Search for the cell housing the specified text and yield its (x, y) center coordinate. 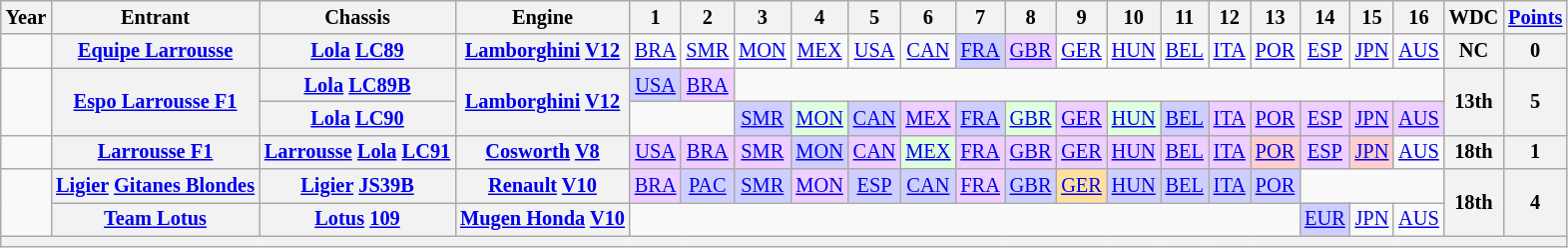
Lola LC89 (357, 51)
Year (26, 17)
Lotus 109 (357, 219)
15 (1372, 17)
Equipe Larrousse (156, 51)
Mugen Honda V10 (543, 219)
13th (1474, 102)
Points (1535, 17)
0 (1535, 51)
11 (1185, 17)
Entrant (156, 17)
Espo Larrousse F1 (156, 102)
Ligier JS39B (357, 186)
Chassis (357, 17)
Larrousse F1 (156, 152)
16 (1418, 17)
2 (707, 17)
14 (1324, 17)
Lola LC89B (357, 85)
Engine (543, 17)
EUR (1324, 219)
6 (928, 17)
Team Lotus (156, 219)
9 (1081, 17)
Ligier Gitanes Blondes (156, 186)
PAC (707, 186)
7 (980, 17)
8 (1031, 17)
13 (1276, 17)
Renault V10 (543, 186)
3 (763, 17)
WDC (1474, 17)
Cosworth V8 (543, 152)
Larrousse Lola LC91 (357, 152)
10 (1134, 17)
NC (1474, 51)
Lola LC90 (357, 118)
12 (1230, 17)
